Locate the cell with the specified text and output its [X, Y] center coordinate. 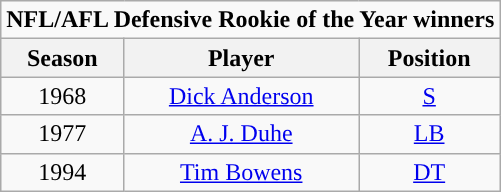
S [430, 96]
DT [430, 172]
Season [62, 58]
1994 [62, 172]
Player [242, 58]
Tim Bowens [242, 172]
1968 [62, 96]
LB [430, 134]
A. J. Duhe [242, 134]
Dick Anderson [242, 96]
NFL/AFL Defensive Rookie of the Year winners [250, 20]
1977 [62, 134]
Position [430, 58]
